Detect which cell encompasses the target text, then output its [X, Y] center coordinate. 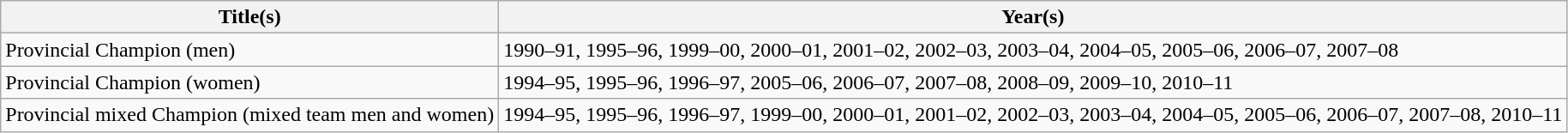
1994–95, 1995–96, 1996–97, 2005–06, 2006–07, 2007–08, 2008–09, 2009–10, 2010–11 [1033, 82]
1990–91, 1995–96, 1999–00, 2000–01, 2001–02, 2002–03, 2003–04, 2004–05, 2005–06, 2006–07, 2007–08 [1033, 50]
Provincial mixed Champion (mixed team men and women) [250, 115]
Provincial Champion (men) [250, 50]
1994–95, 1995–96, 1996–97, 1999–00, 2000–01, 2001–02, 2002–03, 2003–04, 2004–05, 2005–06, 2006–07, 2007–08, 2010–11 [1033, 115]
Title(s) [250, 17]
Provincial Champion (women) [250, 82]
Year(s) [1033, 17]
